Capture the cell that displays the provided text and extract its [X, Y] central coordinate. 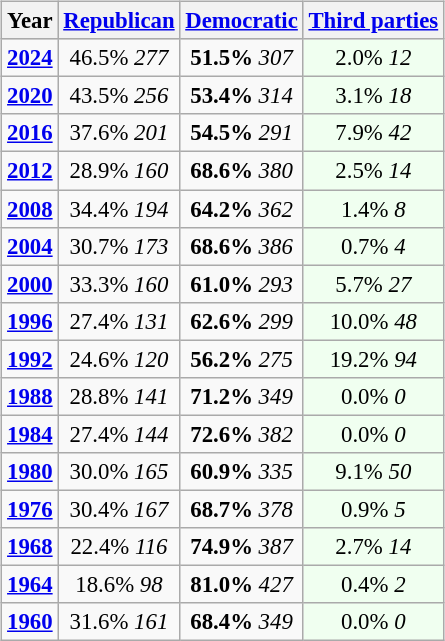
2008 [30, 209]
28.9% 160 [119, 171]
74.9% 387 [242, 547]
51.5% 307 [242, 58]
2004 [30, 246]
Third parties [373, 21]
43.5% 256 [119, 96]
1976 [30, 509]
68.6% 386 [242, 246]
1988 [30, 396]
1960 [30, 622]
30.0% 165 [119, 472]
68.6% 380 [242, 171]
71.2% 349 [242, 396]
10.0% 48 [373, 321]
1.4% 8 [373, 209]
0.4% 2 [373, 584]
60.9% 335 [242, 472]
27.4% 144 [119, 434]
56.2% 275 [242, 359]
5.7% 27 [373, 284]
1984 [30, 434]
62.6% 299 [242, 321]
72.6% 382 [242, 434]
2016 [30, 133]
28.8% 141 [119, 396]
2024 [30, 58]
2.7% 14 [373, 547]
2.5% 14 [373, 171]
0.9% 5 [373, 509]
3.1% 18 [373, 96]
1996 [30, 321]
68.7% 378 [242, 509]
34.4% 194 [119, 209]
1992 [30, 359]
81.0% 427 [242, 584]
27.4% 131 [119, 321]
Year [30, 21]
53.4% 314 [242, 96]
Republican [119, 21]
0.7% 4 [373, 246]
31.6% 161 [119, 622]
2000 [30, 284]
1968 [30, 547]
2.0% 12 [373, 58]
1964 [30, 584]
46.5% 277 [119, 58]
2020 [30, 96]
19.2% 94 [373, 359]
2012 [30, 171]
24.6% 120 [119, 359]
33.3% 160 [119, 284]
30.7% 173 [119, 246]
9.1% 50 [373, 472]
37.6% 201 [119, 133]
68.4% 349 [242, 622]
18.6% 98 [119, 584]
Democratic [242, 21]
54.5% 291 [242, 133]
22.4% 116 [119, 547]
1980 [30, 472]
30.4% 167 [119, 509]
61.0% 293 [242, 284]
7.9% 42 [373, 133]
64.2% 362 [242, 209]
